Locate the cell with the specified text and output its (x, y) center coordinate. 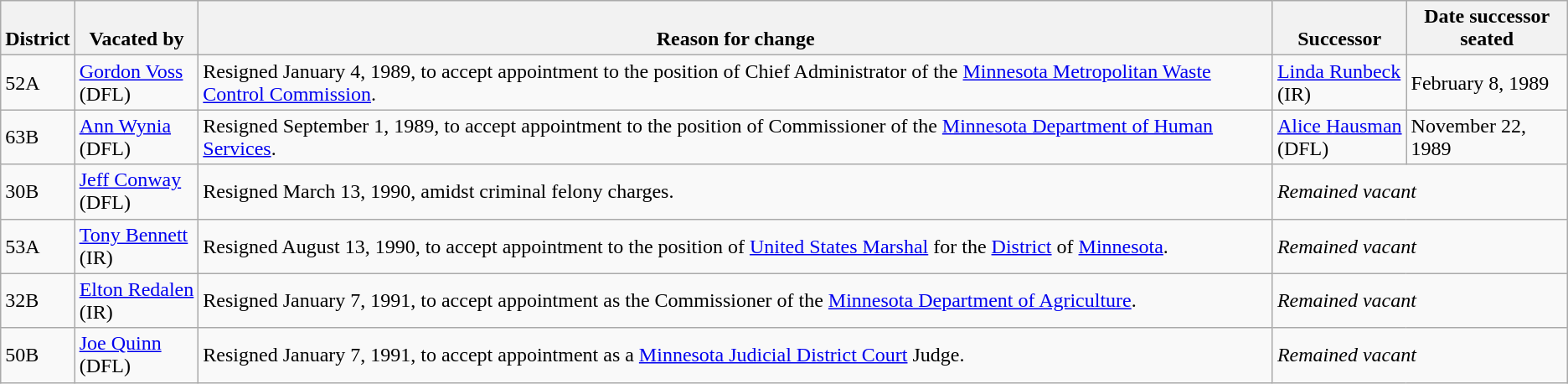
District (38, 29)
Successor (1339, 29)
Resigned August 13, 1990, to accept appointment to the position of United States Marshal for the District of Minnesota. (735, 246)
Date successorseated (1487, 29)
Reason for change (735, 29)
Vacated by (137, 29)
Resigned January 4, 1989, to accept appointment to the position of Chief Administrator of the Minnesota Metropolitan Waste Control Commission. (735, 82)
63B (38, 138)
February 8, 1989 (1487, 82)
30B (38, 191)
Tony Bennett(IR) (137, 246)
Resigned January 7, 1991, to accept appointment as the Commissioner of the Minnesota Department of Agriculture. (735, 300)
Resigned September 1, 1989, to accept appointment to the position of Commissioner of the Minnesota Department of Human Services. (735, 138)
November 22, 1989 (1487, 138)
Resigned March 13, 1990, amidst criminal felony charges. (735, 191)
Jeff Conway(DFL) (137, 191)
Joe Quinn(DFL) (137, 355)
Elton Redalen(IR) (137, 300)
32B (38, 300)
50B (38, 355)
Alice Hausman(DFL) (1339, 138)
Ann Wynia(DFL) (137, 138)
52A (38, 82)
Resigned January 7, 1991, to accept appointment as a Minnesota Judicial District Court Judge. (735, 355)
Gordon Voss(DFL) (137, 82)
Linda Runbeck(IR) (1339, 82)
53A (38, 246)
